Determine the (X, Y) coordinate at the center of the cell enclosing the given text.  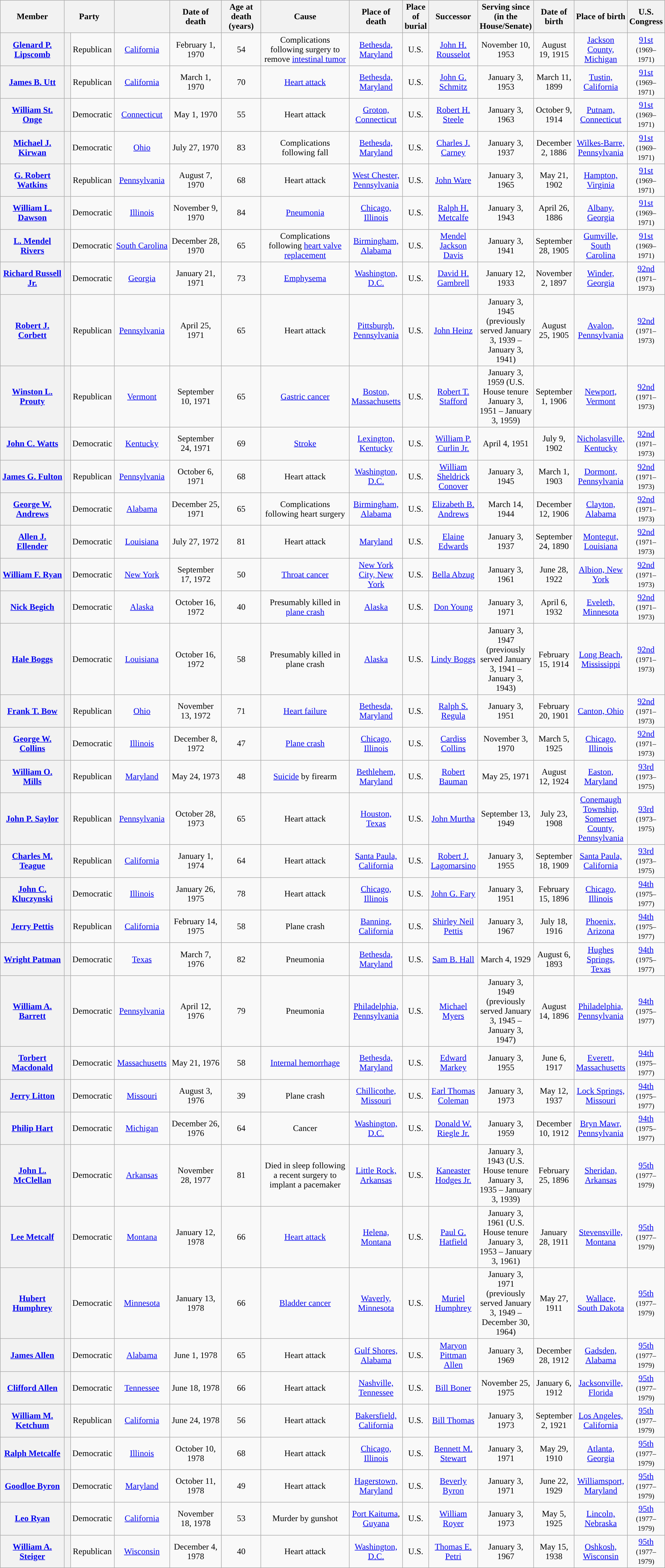
December 25, 1971 (196, 509)
November 18, 1978 (196, 1519)
John L. McClellan (32, 1175)
Arkansas (142, 1175)
Shirley Neil Pettis (453, 926)
October 6, 1971 (196, 476)
August 6, 1893 (554, 959)
Lock Springs, Missouri (601, 1096)
Beverly Byron (453, 1486)
James G. Fulton (32, 476)
Canton, Ohio (601, 711)
July 9, 1902 (554, 443)
79 (241, 1011)
August 14, 1896 (554, 1011)
Lexington, Kentucky (376, 443)
July 18, 1916 (554, 926)
Bill Thomas (453, 1421)
November 3, 1970 (506, 744)
January 3, 1945 (506, 476)
39 (241, 1096)
James Allen (32, 1355)
Los Angeles, California (601, 1421)
April 4, 1951 (506, 443)
William F. Ryan (32, 575)
Suicide by firearm (305, 776)
Albion, New York (601, 575)
56 (241, 1421)
Jerry Litton (32, 1096)
Internal hemorrhage (305, 1063)
48 (241, 776)
Jerry Pettis (32, 926)
Williamsport, Maryland (601, 1486)
Bethlehem, Maryland (376, 776)
Party (89, 17)
Lincoln, Nebraska (601, 1519)
November 10, 1953 (506, 49)
New York (142, 575)
53 (241, 1519)
South Carolina (142, 246)
70 (241, 82)
May 29, 1910 (554, 1453)
December 10, 1912 (554, 1128)
May 27, 1911 (554, 1303)
Nicholasville, Kentucky (601, 443)
January 3, 1943 (U.S. House tenure January 3, 1935 – January 3, 1939) (506, 1175)
Donald W. Riegle Jr. (453, 1128)
Pittsburgh, Pennsylvania (376, 330)
Tennessee (142, 1388)
Complications following heart surgery (305, 509)
February 25, 1896 (554, 1175)
Ralph S. Regula (453, 711)
Complications following surgery to remove intestinal tumor (305, 49)
Montegut, Louisiana (601, 542)
William Sheldrick Conover (453, 476)
Gadsden, Alabama (601, 1355)
Bryn Mawr, Pennsylvania (601, 1128)
Robert Bauman (453, 776)
Robert T. Stafford (453, 397)
Avalon, Pennsylvania (601, 330)
Port Kaituma, Guyana (376, 1519)
July 23, 1908 (554, 819)
April 6, 1932 (554, 607)
84 (241, 213)
Phoenix, Arizona (601, 926)
Stroke (305, 443)
Richard Russell Jr. (32, 278)
December 26, 1976 (196, 1128)
Cardiss Collins (453, 744)
Montana (142, 1237)
January 3, 1961 (U.S. House tenure January 3, 1953 – January 3, 1961) (506, 1237)
April 26, 1886 (554, 213)
September 10, 1971 (196, 397)
Bakersfield, California (376, 1421)
May 5, 1925 (554, 1519)
Atlanta, Georgia (601, 1453)
May 15, 1938 (554, 1551)
August 12, 1924 (554, 776)
January 21, 1971 (196, 278)
January 3, 1961 (506, 575)
January 12, 1978 (196, 1237)
William Royer (453, 1519)
August 25, 1905 (554, 330)
August 3, 1976 (196, 1096)
Leo Ryan (32, 1519)
February 14, 1975 (196, 926)
Michael Myers (453, 1011)
June 28, 1922 (554, 575)
Cause (305, 17)
Michael J. Kirwan (32, 147)
Bill Boner (453, 1388)
Robert H. Steele (453, 115)
Groton, Connecticut (376, 115)
January 3, 1969 (506, 1355)
Charles M. Teague (32, 861)
David H. Gambrell (453, 278)
William O. Mills (32, 776)
Michigan (142, 1128)
December 2, 1886 (554, 147)
U.S. Congress (646, 17)
October 9, 1914 (554, 115)
John C. Watts (32, 443)
Lee Metcalf (32, 1237)
Muriel Humphrey (453, 1303)
March 1, 1970 (196, 82)
July 27, 1970 (196, 147)
George W. Collins (32, 744)
William St. Onge (32, 115)
Robert J. Corbett (32, 330)
Don Young (453, 607)
Ralph Metcalfe (32, 1453)
Hampton, Virginia (601, 180)
71 (241, 711)
Mendel Jackson Davis (453, 246)
May 21, 1902 (554, 180)
Jackson County, Michigan (601, 49)
Wallace, South Dakota (601, 1303)
May 24, 1973 (196, 776)
September 28, 1905 (554, 246)
Nashville, Tennessee (376, 1388)
John Heinz (453, 330)
October 28, 1973 (196, 819)
Eveleth, Minnesota (601, 607)
50 (241, 575)
January 3, 1947 (previously served January 3, 1941 – January 3, 1943) (506, 659)
Bella Abzug (453, 575)
Place of burial (416, 17)
William A. Steiger (32, 1551)
Putnam, Connecticut (601, 115)
January 6, 1912 (554, 1388)
John G. Schmitz (453, 82)
June 18, 1978 (196, 1388)
October 11, 1978 (196, 1486)
Earl Thomas Coleman (453, 1096)
Missouri (142, 1096)
Winston L. Prouty (32, 397)
Little Rock, Arkansas (376, 1175)
Georgia (142, 278)
November 2, 1897 (554, 278)
John G. Fary (453, 894)
G. Robert Watkins (32, 180)
Elizabeth B. Andrews (453, 509)
October 10, 1978 (196, 1453)
September 1, 1906 (554, 397)
Successor (453, 17)
Heart failure (305, 711)
January 3, 1941 (506, 246)
Place of death (376, 17)
William A. Barrett (32, 1011)
September 24, 1971 (196, 443)
December 28, 1912 (554, 1355)
November 28, 1977 (196, 1175)
49 (241, 1486)
William P. Curlin Jr. (453, 443)
Complications following heart valve replacement (305, 246)
Throat cancer (305, 575)
Place of birth (601, 17)
69 (241, 443)
April 12, 1976 (196, 1011)
Age at death (years) (241, 17)
Torbert Macdonald (32, 1063)
47 (241, 744)
Jacksonville, Florida (601, 1388)
Hale Boggs (32, 659)
February 20, 1901 (554, 711)
Banning, California (376, 926)
Hughes Springs, Texas (601, 959)
55 (241, 115)
January 28, 1911 (554, 1237)
February 15, 1914 (554, 659)
May 12, 1937 (554, 1096)
January 3, 1959 (U.S. House tenure January 3, 1951 – January 3, 1959) (506, 397)
Winder, Georgia (601, 278)
Frank T. Bow (32, 711)
September 24, 1890 (554, 542)
John H. Rousselot (453, 49)
January 13, 1978 (196, 1303)
August 7, 1970 (196, 180)
June 1, 1978 (196, 1355)
Complications following fall (305, 147)
James B. Utt (32, 82)
Everett, Massachusetts (601, 1063)
Clifford Allen (32, 1388)
February 1, 1970 (196, 49)
Serving since (in the House/Senate) (506, 17)
March 14, 1944 (506, 509)
November 9, 1970 (196, 213)
New York City, New York (376, 575)
Vermont (142, 397)
Edward Markey (453, 1063)
Date of birth (554, 17)
March 11, 1899 (554, 82)
January 3, 1943 (506, 213)
December 4, 1978 (196, 1551)
Texas (142, 959)
Nick Begich (32, 607)
January 26, 1975 (196, 894)
Ralph H. Metcalfe (453, 213)
George W. Andrews (32, 509)
Bladder cancer (305, 1303)
Gulf Shores, Alabama (376, 1355)
September 17, 1972 (196, 575)
January 3, 1949 (previously served January 3, 1945 – January 3, 1947) (506, 1011)
Member (32, 17)
July 27, 1972 (196, 542)
Easton, Maryland (601, 776)
Minnesota (142, 1303)
November 13, 1972 (196, 711)
Conemaugh Township, Somerset County, Pennsylvania (601, 819)
Charles J. Carney (453, 147)
West Chester, Pennsylvania (376, 180)
Gumville, South Carolina (601, 246)
82 (241, 959)
78 (241, 894)
Connecticut (142, 115)
January 3, 1965 (506, 180)
Wilkes-Barre, Pennsylvania (601, 147)
Lindy Boggs (453, 659)
January 1, 1974 (196, 861)
March 4, 1929 (506, 959)
Hubert Humphrey (32, 1303)
Died in sleep following a recent surgery to implant a pacemaker (305, 1175)
Hagerstown, Maryland (376, 1486)
Cancer (305, 1128)
January 3, 1959 (506, 1128)
December 8, 1972 (196, 744)
Oshkosh, Wisconsin (601, 1551)
Philip Hart (32, 1128)
November 25, 1975 (506, 1388)
Sheridan, Arkansas (601, 1175)
Bennett M. Stewart (453, 1453)
Thomas E. Petri (453, 1551)
March 7, 1976 (196, 959)
Wisconsin (142, 1551)
August 19, 1915 (554, 49)
September 13, 1949 (506, 819)
December 28, 1970 (196, 246)
Long Beach, Mississippi (601, 659)
Robert J. Lagomarsino (453, 861)
March 1, 1903 (554, 476)
May 1, 1970 (196, 115)
January 3, 1963 (506, 115)
Paul G. Hatfield (453, 1237)
Allen J. Ellender (32, 542)
L. Mendel Rivers (32, 246)
John Murtha (453, 819)
April 25, 1971 (196, 330)
June 6, 1917 (554, 1063)
Gastric cancer (305, 397)
Clayton, Alabama (601, 509)
Murder by gunshot (305, 1519)
Dormont, Pennsylvania (601, 476)
Kentucky (142, 443)
January 3, 1945 (previously served January 3, 1939 – January 3, 1941) (506, 330)
Maryon Pittman Allen (453, 1355)
William M. Ketchum (32, 1421)
John Ware (453, 180)
January 12, 1933 (506, 278)
Kaneaster Hodges Jr. (453, 1175)
Elaine Edwards (453, 542)
January 3, 1971 (previously served January 3, 1949 – December 30, 1964) (506, 1303)
Sam B. Hall (453, 959)
Emphysema (305, 278)
Wright Patman (32, 959)
William L. Dawson (32, 213)
54 (241, 49)
Boston, Massachusetts (376, 397)
June 22, 1929 (554, 1486)
December 12, 1906 (554, 509)
September 2, 1921 (554, 1421)
Houston, Texas (376, 819)
Stevensville, Montana (601, 1237)
83 (241, 147)
May 21, 1976 (196, 1063)
Tustin, California (601, 82)
September 18, 1909 (554, 861)
Chillicothe, Missouri (376, 1096)
Massachusetts (142, 1063)
Goodloe Byron (32, 1486)
June 24, 1978 (196, 1421)
May 25, 1971 (506, 776)
Waverly, Minnesota (376, 1303)
February 15, 1896 (554, 894)
John C. Kluczynski (32, 894)
Newport, Vermont (601, 397)
Date of death (196, 17)
Glenard P. Lipscomb (32, 49)
March 5, 1925 (554, 744)
Albany, Georgia (601, 213)
January 3, 1953 (506, 82)
73 (241, 278)
Helena, Montana (376, 1237)
John P. Saylor (32, 819)
